Determine the (x, y) coordinate at the center of the cell enclosing the given text.  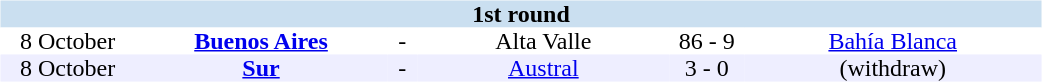
Alta Valle (544, 42)
Austral (544, 68)
86 - 9 (707, 42)
Bahía Blanca (893, 42)
1st round (520, 14)
Sur (262, 68)
Buenos Aires (262, 42)
3 - 0 (707, 68)
(withdraw) (893, 68)
